Find where the given text appears and provide that cell's center as [X, Y] coordinate. 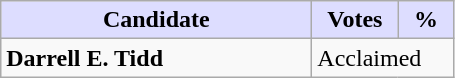
Darrell E. Tidd [156, 58]
Votes [355, 20]
% [426, 20]
Candidate [156, 20]
Acclaimed [383, 58]
